Determine the [x, y] coordinate at the center of the cell enclosing the given text.  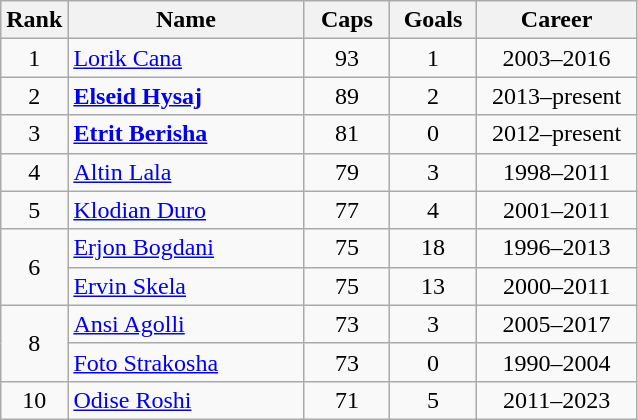
Career [556, 20]
6 [34, 267]
2012–present [556, 134]
18 [433, 248]
Name [186, 20]
Altin Lala [186, 172]
Klodian Duro [186, 210]
13 [433, 286]
Odise Roshi [186, 400]
Ansi Agolli [186, 324]
2003–2016 [556, 58]
2000–2011 [556, 286]
2013–present [556, 96]
2005–2017 [556, 324]
81 [347, 134]
Lorik Cana [186, 58]
2011–2023 [556, 400]
8 [34, 343]
Elseid Hysaj [186, 96]
1996–2013 [556, 248]
Rank [34, 20]
Goals [433, 20]
71 [347, 400]
Ervin Skela [186, 286]
89 [347, 96]
79 [347, 172]
Foto Strakosha [186, 362]
1990–2004 [556, 362]
1998–2011 [556, 172]
Erjon Bogdani [186, 248]
10 [34, 400]
Caps [347, 20]
2001–2011 [556, 210]
77 [347, 210]
Etrit Berisha [186, 134]
93 [347, 58]
